Search for the cell housing the specified text and yield its (x, y) center coordinate. 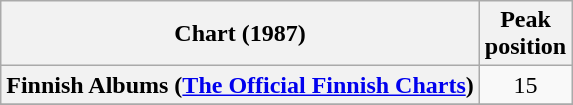
15 (525, 85)
Chart (1987) (240, 34)
Peakposition (525, 34)
Finnish Albums (The Official Finnish Charts) (240, 85)
